Pinpoint the cell where the given text exists, returning its [x, y] midpoint coordinate. 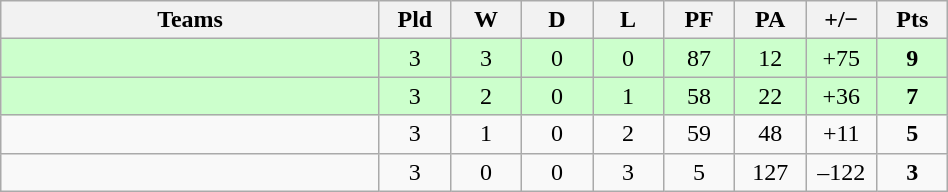
L [628, 20]
W [486, 20]
–122 [842, 172]
12 [770, 58]
+75 [842, 58]
D [556, 20]
PA [770, 20]
+/− [842, 20]
48 [770, 134]
7 [912, 96]
58 [700, 96]
87 [700, 58]
Teams [190, 20]
127 [770, 172]
Pts [912, 20]
22 [770, 96]
+36 [842, 96]
9 [912, 58]
59 [700, 134]
PF [700, 20]
+11 [842, 134]
Pld [414, 20]
